Provide the [x, y] coordinate of the cell's center where the given text is located.  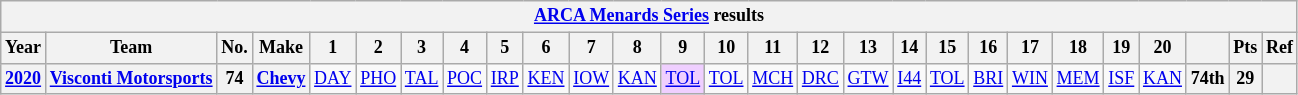
29 [1246, 78]
Year [24, 48]
2020 [24, 78]
Pts [1246, 48]
Chevy [281, 78]
13 [868, 48]
MCH [773, 78]
Ref [1280, 48]
Team [130, 48]
16 [988, 48]
POC [465, 78]
74 [234, 78]
74th [1208, 78]
18 [1078, 48]
I44 [910, 78]
9 [682, 48]
15 [948, 48]
IRP [504, 78]
20 [1163, 48]
8 [637, 48]
12 [821, 48]
ARCA Menards Series results [650, 16]
1 [333, 48]
IOW [592, 78]
19 [1122, 48]
GTW [868, 78]
3 [421, 48]
2 [378, 48]
Visconti Motorsports [130, 78]
DRC [821, 78]
6 [546, 48]
BRI [988, 78]
5 [504, 48]
PHO [378, 78]
10 [726, 48]
14 [910, 48]
TAL [421, 78]
4 [465, 48]
MEM [1078, 78]
17 [1030, 48]
DAY [333, 78]
No. [234, 48]
ISF [1122, 78]
WIN [1030, 78]
Make [281, 48]
11 [773, 48]
7 [592, 48]
KEN [546, 78]
